Return (x, y) of the center of cell containing provided text 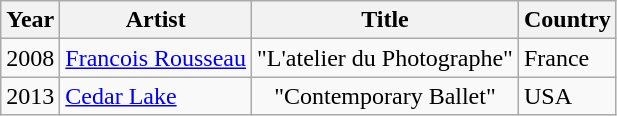
Country (567, 20)
"L'atelier du Photographe" (386, 58)
2008 (30, 58)
USA (567, 96)
France (567, 58)
2013 (30, 96)
Artist (156, 20)
Year (30, 20)
Francois Rousseau (156, 58)
Title (386, 20)
Cedar Lake (156, 96)
"Contemporary Ballet" (386, 96)
